Return the (x, y) coordinate for the center point of the cell that contains the specified text.  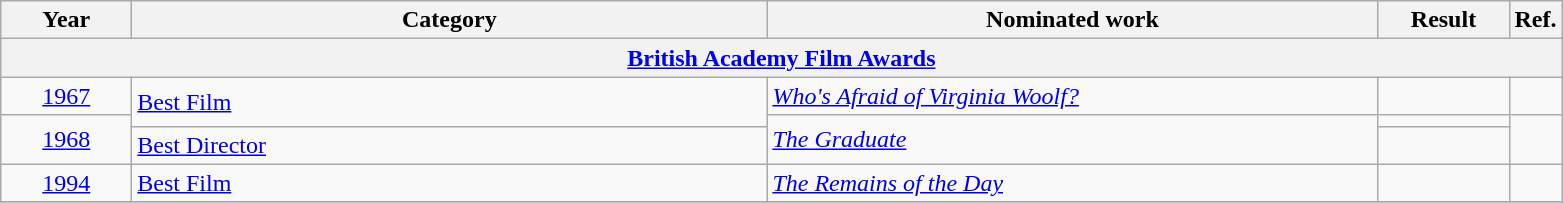
Result (1444, 20)
1994 (66, 183)
Who's Afraid of Virginia Woolf? (1072, 96)
The Remains of the Day (1072, 183)
1967 (66, 96)
Category (450, 20)
British Academy Film Awards (782, 58)
1968 (66, 140)
Year (66, 20)
The Graduate (1072, 140)
Nominated work (1072, 20)
Ref. (1536, 20)
Best Director (450, 145)
